From the cell containing the given text, extract its center point as [X, Y] coordinate. 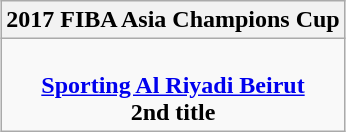
Sporting Al Riyadi Beirut2nd title [174, 85]
2017 FIBA Asia Champions Cup [174, 20]
